Identify which cell holds the provided text, then report its [x, y] central coordinate. 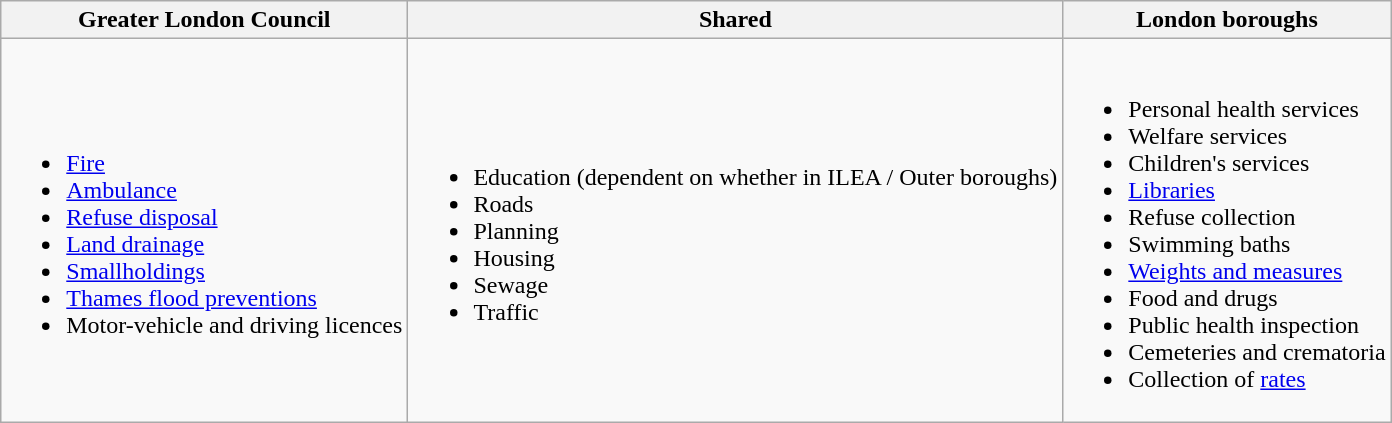
London boroughs [1227, 20]
Shared [736, 20]
FireAmbulanceRefuse disposalLand drainageSmallholdingsThames flood preventionsMotor-vehicle and driving licences [204, 230]
Education (dependent on whether in ILEA / Outer boroughs)RoadsPlanningHousingSewageTraffic [736, 230]
Greater London Council [204, 20]
